Locate the cell with the specified text and output its [X, Y] center coordinate. 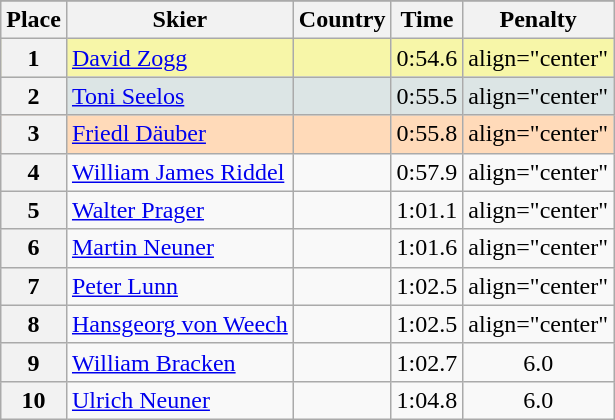
1 [34, 58]
0:55.8 [427, 134]
Penalty [538, 20]
1:02.7 [427, 362]
1:04.8 [427, 400]
William Bracken [180, 362]
Place [34, 20]
Time [427, 20]
Friedl Däuber [180, 134]
3 [34, 134]
William James Riddel [180, 172]
David Zogg [180, 58]
9 [34, 362]
Peter Lunn [180, 286]
Skier [180, 20]
6 [34, 248]
5 [34, 210]
Ulrich Neuner [180, 400]
Toni Seelos [180, 96]
10 [34, 400]
1:01.6 [427, 248]
Martin Neuner [180, 248]
0:54.6 [427, 58]
Hansgeorg von Weech [180, 324]
8 [34, 324]
2 [34, 96]
1:01.1 [427, 210]
Country [342, 20]
0:57.9 [427, 172]
0:55.5 [427, 96]
4 [34, 172]
Walter Prager [180, 210]
7 [34, 286]
